Provide the [x, y] coordinate of the cell's center where the given text is located.  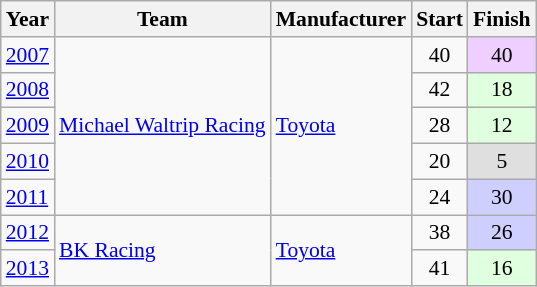
24 [440, 197]
Start [440, 19]
42 [440, 90]
2012 [28, 233]
18 [502, 90]
26 [502, 233]
28 [440, 126]
30 [502, 197]
2008 [28, 90]
Year [28, 19]
Team [162, 19]
Michael Waltrip Racing [162, 126]
2009 [28, 126]
5 [502, 162]
Finish [502, 19]
2010 [28, 162]
Manufacturer [341, 19]
20 [440, 162]
41 [440, 269]
2011 [28, 197]
12 [502, 126]
2013 [28, 269]
16 [502, 269]
BK Racing [162, 250]
38 [440, 233]
2007 [28, 55]
